Provide the [x, y] coordinate of the cell's center where the given text is located.  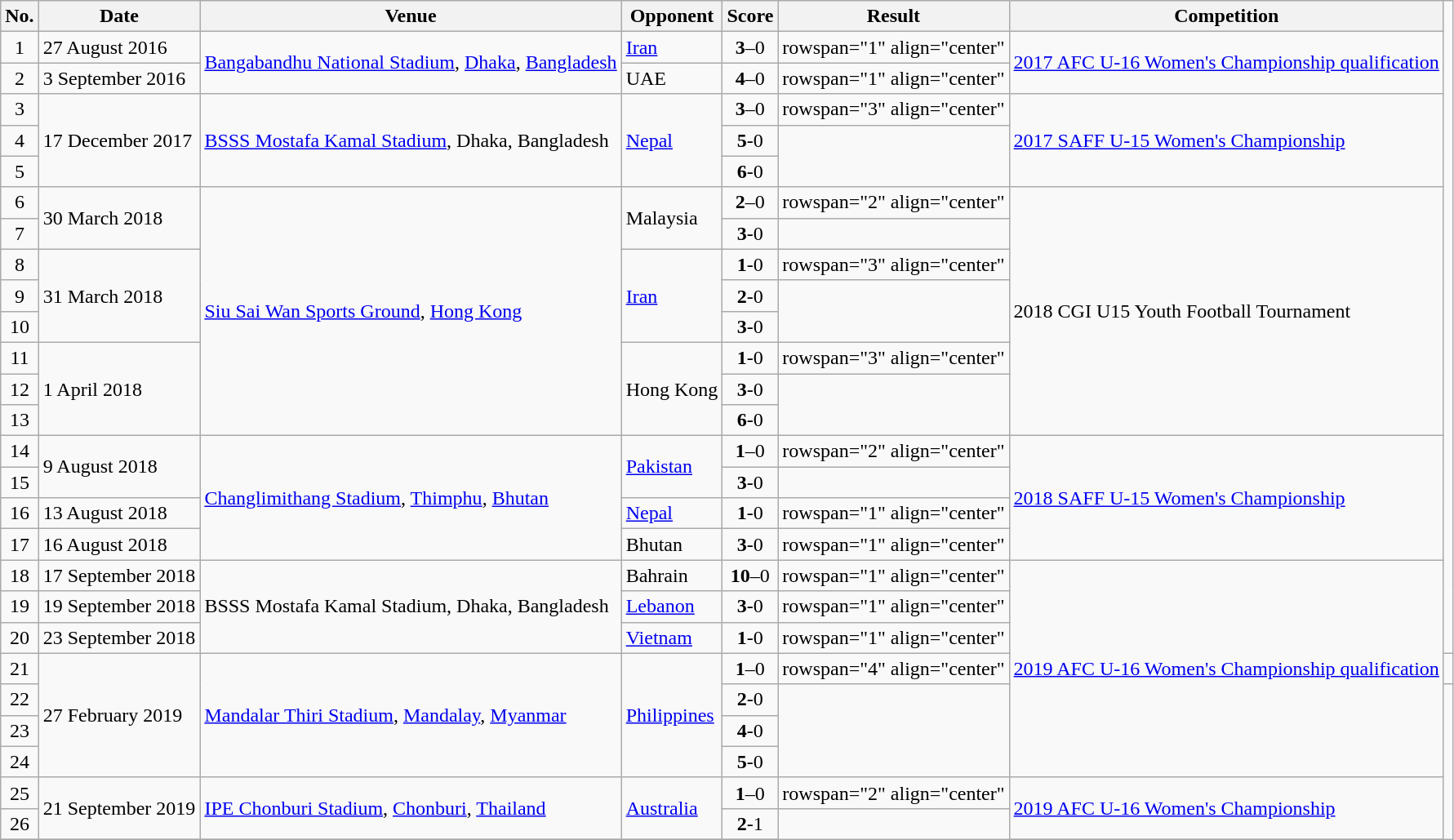
5 [20, 171]
16 [20, 513]
2019 AFC U-16 Women's Championship [1226, 808]
8 [20, 264]
IPE Chonburi Stadium, Chonburi, Thailand [411, 808]
Vietnam [672, 638]
Date [119, 16]
2019 AFC U-16 Women's Championship qualification [1226, 669]
17 [20, 544]
Bhutan [672, 544]
17 September 2018 [119, 576]
18 [20, 576]
rowspan="4" align="center" [893, 669]
23 [20, 731]
Bahrain [672, 576]
19 September 2018 [119, 607]
Malaysia [672, 218]
2017 AFC U-16 Women's Championship qualification [1226, 63]
2017 SAFF U-15 Women's Championship [1226, 140]
21 [20, 669]
4 [20, 140]
26 [20, 824]
Philippines [672, 715]
Siu Sai Wan Sports Ground, Hong Kong [411, 311]
3 September 2016 [119, 78]
6 [20, 202]
Venue [411, 16]
17 December 2017 [119, 140]
2-1 [750, 824]
No. [20, 16]
12 [20, 389]
23 September 2018 [119, 638]
10–0 [750, 576]
2–0 [750, 202]
10 [20, 327]
13 August 2018 [119, 513]
24 [20, 762]
20 [20, 638]
2 [20, 78]
Competition [1226, 16]
22 [20, 700]
9 [20, 296]
2018 CGI U15 Youth Football Tournament [1226, 311]
Result [893, 16]
4–0 [750, 78]
Australia [672, 808]
21 September 2019 [119, 808]
Lebanon [672, 607]
27 February 2019 [119, 715]
15 [20, 482]
2018 SAFF U-15 Women's Championship [1226, 498]
14 [20, 451]
16 August 2018 [119, 544]
4-0 [750, 731]
Hong Kong [672, 389]
Changlimithang Stadium, Thimphu, Bhutan [411, 498]
13 [20, 420]
31 March 2018 [119, 296]
27 August 2016 [119, 47]
25 [20, 793]
UAE [672, 78]
30 March 2018 [119, 218]
1 April 2018 [119, 389]
Pakistan [672, 467]
1 [20, 47]
Score [750, 16]
Mandalar Thiri Stadium, Mandalay, Myanmar [411, 715]
11 [20, 358]
Bangabandhu National Stadium, Dhaka, Bangladesh [411, 63]
19 [20, 607]
7 [20, 233]
3 [20, 109]
Opponent [672, 16]
9 August 2018 [119, 467]
